Determine the [x, y] coordinate at the center of the cell enclosing the given text.  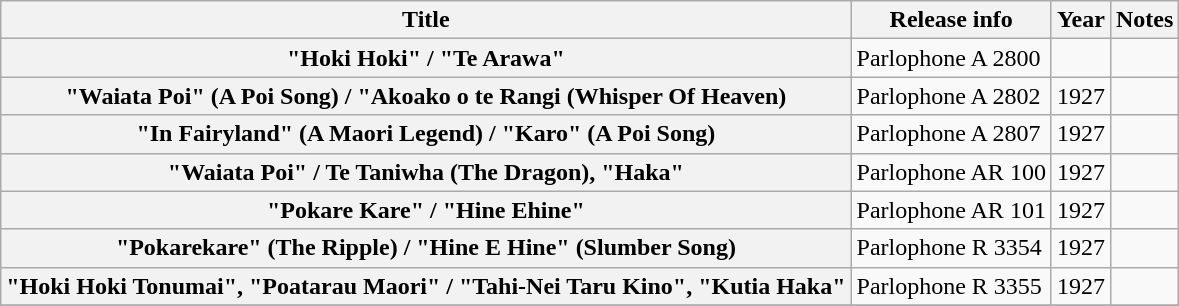
Parlophone A 2800 [951, 58]
Parlophone R 3354 [951, 248]
Title [426, 20]
"Waiata Poi" / Te Taniwha (The Dragon), "Haka" [426, 172]
"Pokare Kare" / "Hine Ehine" [426, 210]
Parlophone A 2807 [951, 134]
"Hoki Hoki" / "Te Arawa" [426, 58]
"Waiata Poi" (A Poi Song) / "Akoako o te Rangi (Whisper Of Heaven) [426, 96]
Parlophone R 3355 [951, 286]
"In Fairyland" (A Maori Legend) / "Karo" (A Poi Song) [426, 134]
Notes [1144, 20]
Parlophone A 2802 [951, 96]
"Pokarekare" (The Ripple) / "Hine E Hine" (Slumber Song) [426, 248]
Parlophone AR 101 [951, 210]
Release info [951, 20]
"Hoki Hoki Tonumai", "Poatarau Maori" / "Tahi-Nei Taru Kino", "Kutia Haka" [426, 286]
Year [1080, 20]
Parlophone AR 100 [951, 172]
